Search for the cell housing the specified text and yield its [X, Y] center coordinate. 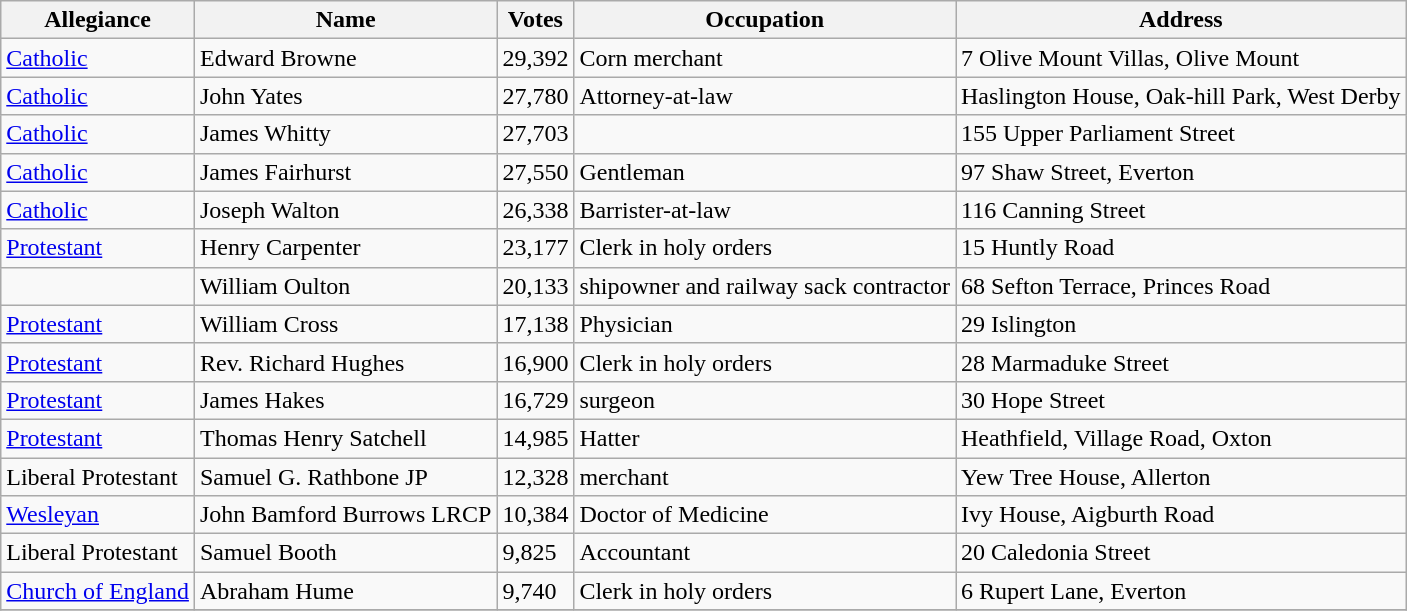
68 Sefton Terrace, Princes Road [1182, 286]
28 Marmaduke Street [1182, 362]
Gentleman [765, 172]
surgeon [765, 400]
27,703 [536, 134]
20,133 [536, 286]
James Hakes [345, 400]
Physician [765, 324]
9,825 [536, 553]
Haslington House, Oak-hill Park, West Derby [1182, 96]
William Cross [345, 324]
Hatter [765, 438]
6 Rupert Lane, Everton [1182, 591]
Joseph Walton [345, 210]
Doctor of Medicine [765, 515]
Thomas Henry Satchell [345, 438]
Barrister-at-law [765, 210]
Abraham Hume [345, 591]
10,384 [536, 515]
Henry Carpenter [345, 248]
Heathfield, Village Road, Oxton [1182, 438]
9,740 [536, 591]
16,729 [536, 400]
16,900 [536, 362]
merchant [765, 477]
23,177 [536, 248]
Accountant [765, 553]
20 Caledonia Street [1182, 553]
15 Huntly Road [1182, 248]
Address [1182, 20]
14,985 [536, 438]
William Oulton [345, 286]
Samuel G. Rathbone JP [345, 477]
30 Hope Street [1182, 400]
116 Canning Street [1182, 210]
Name [345, 20]
Corn merchant [765, 58]
17,138 [536, 324]
Ivy House, Aigburth Road [1182, 515]
27,780 [536, 96]
Yew Tree House, Allerton [1182, 477]
97 Shaw Street, Everton [1182, 172]
155 Upper Parliament Street [1182, 134]
7 Olive Mount Villas, Olive Mount [1182, 58]
Rev. Richard Hughes [345, 362]
Occupation [765, 20]
29,392 [536, 58]
John Yates [345, 96]
James Fairhurst [345, 172]
26,338 [536, 210]
Edward Browne [345, 58]
Votes [536, 20]
James Whitty [345, 134]
Samuel Booth [345, 553]
12,328 [536, 477]
29 Islington [1182, 324]
Church of England [98, 591]
John Bamford Burrows LRCP [345, 515]
Wesleyan [98, 515]
Attorney-at-law [765, 96]
Allegiance [98, 20]
shipowner and railway sack contractor [765, 286]
27,550 [536, 172]
